Scan for the cell matching the given text and deliver its [X, Y] coordinate at center. 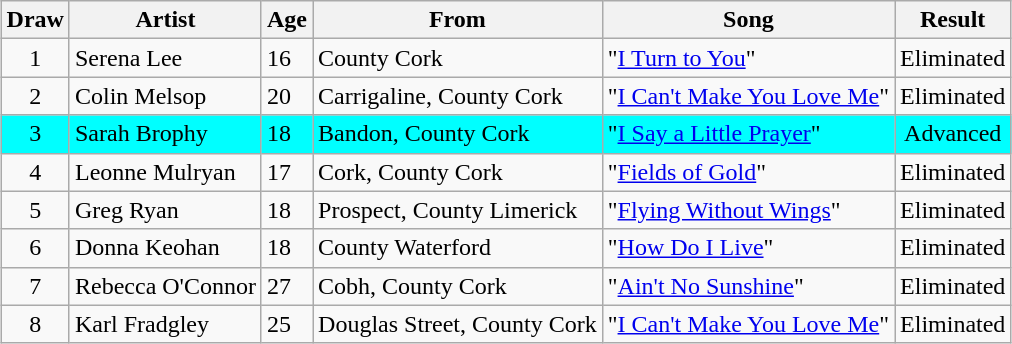
"How Do I Live" [748, 248]
17 [286, 172]
1 [35, 58]
2 [35, 96]
Karl Fradgley [165, 324]
Donna Keohan [165, 248]
"Flying Without Wings" [748, 210]
Bandon, County Cork [458, 134]
25 [286, 324]
"I Say a Little Prayer" [748, 134]
Artist [165, 20]
20 [286, 96]
Serena Lee [165, 58]
Leonne Mulryan [165, 172]
Colin Melsop [165, 96]
Cork, County Cork [458, 172]
Carrigaline, County Cork [458, 96]
16 [286, 58]
Sarah Brophy [165, 134]
"Fields of Gold" [748, 172]
Song [748, 20]
4 [35, 172]
Result [953, 20]
"Ain't No Sunshine" [748, 286]
Prospect, County Limerick [458, 210]
Greg Ryan [165, 210]
Age [286, 20]
Advanced [953, 134]
8 [35, 324]
7 [35, 286]
Douglas Street, County Cork [458, 324]
27 [286, 286]
Cobh, County Cork [458, 286]
From [458, 20]
6 [35, 248]
Draw [35, 20]
Rebecca O'Connor [165, 286]
3 [35, 134]
County Waterford [458, 248]
"I Turn to You" [748, 58]
5 [35, 210]
County Cork [458, 58]
